Capture the cell that displays the provided text and extract its [X, Y] central coordinate. 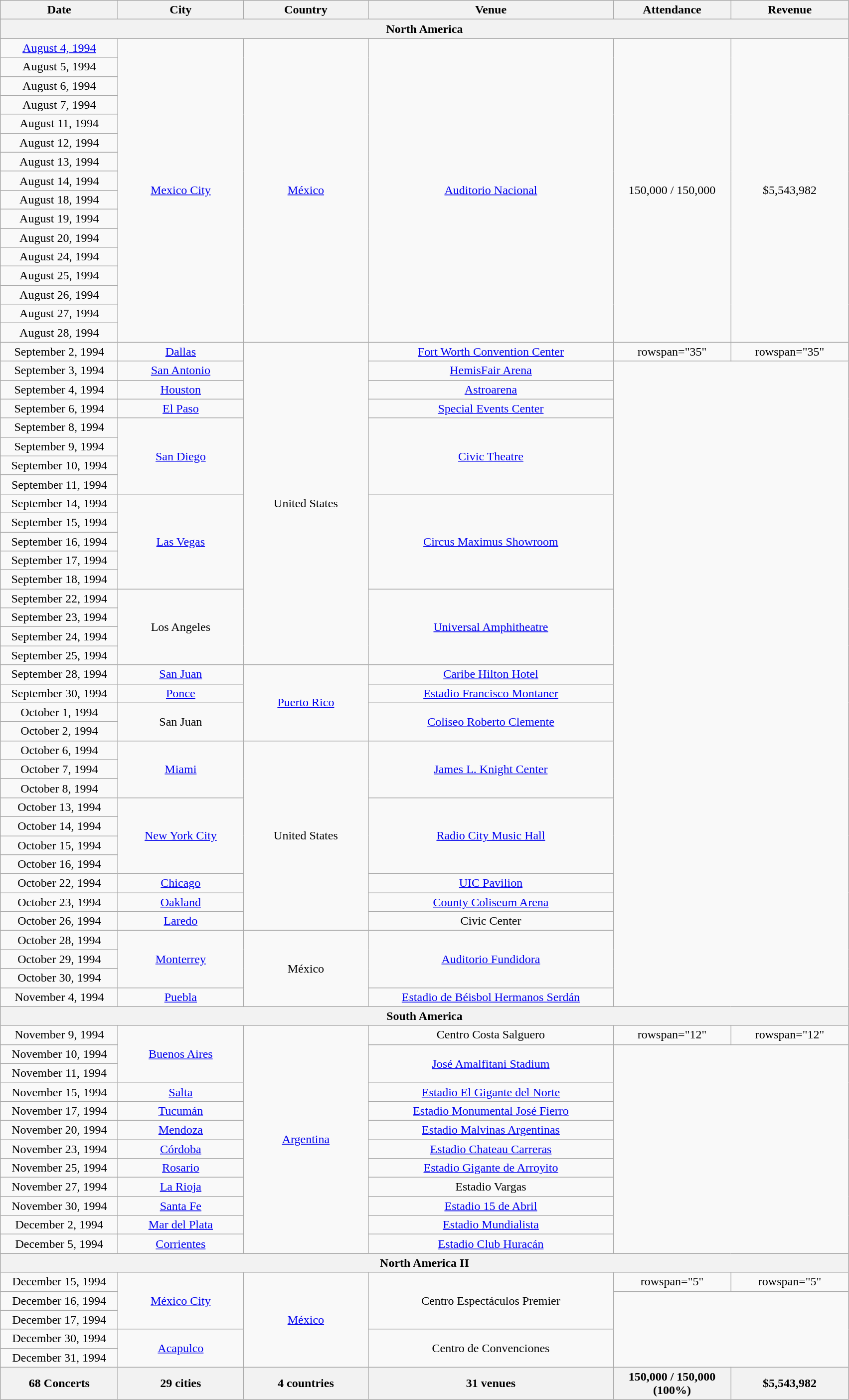
August 24, 1994 [59, 257]
September 24, 1994 [59, 636]
68 Concerts [59, 1384]
Country [306, 10]
September 6, 1994 [59, 408]
Centro Espectáculos Premier [491, 1301]
Special Events Center [491, 408]
Rosario [180, 1168]
Estadio de Béisbol Hermanos Serdán [491, 997]
Radio City Music Hall [491, 835]
Civic Center [491, 921]
August 11, 1994 [59, 124]
James L. Knight Center [491, 769]
September 9, 1994 [59, 446]
Ponce [180, 693]
José Amalfitani Stadium [491, 1063]
August 14, 1994 [59, 181]
Estadio Club Huracán [491, 1244]
Mendoza [180, 1130]
Mar del Plata [180, 1225]
November 17, 1994 [59, 1111]
Estadio Chateau Carreras [491, 1149]
August 25, 1994 [59, 276]
Acapulco [180, 1348]
Puebla [180, 997]
Estadio Malvinas Argentinas [491, 1130]
August 26, 1994 [59, 295]
Centro Costa Salguero [491, 1035]
November 15, 1994 [59, 1092]
November 11, 1994 [59, 1073]
October 23, 1994 [59, 902]
August 20, 1994 [59, 238]
August 18, 1994 [59, 200]
Date [59, 10]
September 28, 1994 [59, 674]
Córdoba [180, 1149]
City [180, 10]
September 2, 1994 [59, 352]
October 8, 1994 [59, 788]
September 25, 1994 [59, 655]
September 17, 1994 [59, 561]
New York City [180, 835]
Corrientes [180, 1244]
Civic Theatre [491, 456]
Tucumán [180, 1111]
August 13, 1994 [59, 162]
August 6, 1994 [59, 86]
September 11, 1994 [59, 484]
Dallas [180, 352]
August 27, 1994 [59, 314]
August 28, 1994 [59, 333]
August 7, 1994 [59, 105]
September 10, 1994 [59, 465]
Estadio El Gigante del Norte [491, 1092]
November 20, 1994 [59, 1130]
August 12, 1994 [59, 143]
Salta [180, 1092]
October 22, 1994 [59, 883]
Coliseo Roberto Clemente [491, 722]
October 15, 1994 [59, 845]
San Antonio [180, 371]
31 venues [491, 1384]
November 4, 1994 [59, 997]
Los Angeles [180, 627]
September 16, 1994 [59, 541]
Chicago [180, 883]
December 15, 1994 [59, 1282]
HemisFair Arena [491, 371]
October 6, 1994 [59, 750]
150,000 / 150,000 [672, 191]
150,000 / 150,000 (100%) [672, 1384]
December 16, 1994 [59, 1301]
October 30, 1994 [59, 978]
Caribe Hilton Hotel [491, 674]
September 30, 1994 [59, 693]
Laredo [180, 921]
November 25, 1994 [59, 1168]
Venue [491, 10]
Las Vegas [180, 541]
Auditorio Nacional [491, 191]
UIC Pavilion [491, 883]
Miami [180, 769]
August 5, 1994 [59, 67]
December 2, 1994 [59, 1225]
October 13, 1994 [59, 807]
Estadio Monumental José Fierro [491, 1111]
November 23, 1994 [59, 1149]
Puerto Rico [306, 703]
October 26, 1994 [59, 921]
South America [425, 1016]
Argentina [306, 1139]
Mexico City [180, 191]
Monterrey [180, 959]
Auditorio Fundidora [491, 959]
Universal Amphitheatre [491, 627]
Estadio 15 de Abril [491, 1206]
Santa Fe [180, 1206]
El Paso [180, 408]
November 30, 1994 [59, 1206]
County Coliseum Arena [491, 902]
October 16, 1994 [59, 864]
December 31, 1994 [59, 1358]
29 cities [180, 1384]
October 14, 1994 [59, 826]
Fort Worth Convention Center [491, 352]
Astroarena [491, 390]
October 7, 1994 [59, 769]
October 29, 1994 [59, 959]
September 3, 1994 [59, 371]
November 9, 1994 [59, 1035]
October 1, 1994 [59, 712]
North America [425, 29]
November 10, 1994 [59, 1054]
Attendance [672, 10]
Estadio Vargas [491, 1187]
México City [180, 1301]
September 15, 1994 [59, 522]
September 18, 1994 [59, 580]
4 countries [306, 1384]
Estadio Francisco Montaner [491, 693]
Revenue [790, 10]
August 19, 1994 [59, 218]
September 4, 1994 [59, 390]
North America II [425, 1263]
San Diego [180, 456]
Estadio Mundialista [491, 1225]
Estadio Gigante de Arroyito [491, 1168]
August 4, 1994 [59, 48]
Houston [180, 390]
November 27, 1994 [59, 1187]
Circus Maximus Showroom [491, 541]
La Rioja [180, 1187]
September 22, 1994 [59, 599]
Oakland [180, 902]
December 17, 1994 [59, 1320]
Buenos Aires [180, 1054]
October 28, 1994 [59, 940]
Centro de Convenciones [491, 1348]
September 14, 1994 [59, 503]
September 8, 1994 [59, 427]
September 23, 1994 [59, 617]
December 30, 1994 [59, 1339]
December 5, 1994 [59, 1244]
October 2, 1994 [59, 731]
